Extract the (x, y) coordinate from the center of the cell holding the provided text.  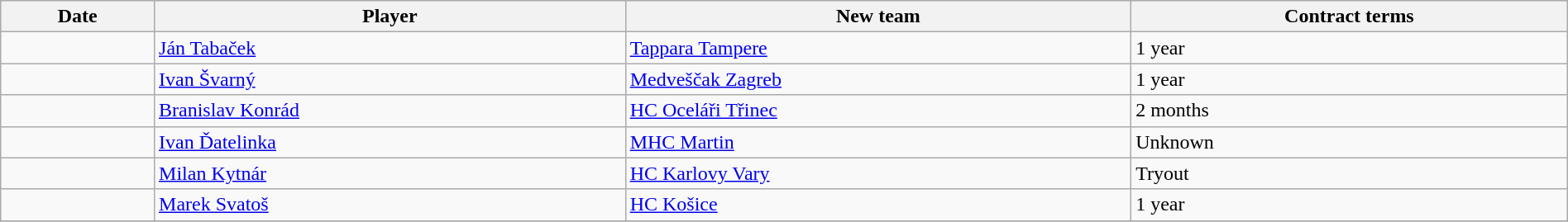
Date (78, 17)
2 months (1350, 111)
Branislav Konrád (390, 111)
Unknown (1350, 142)
Ján Tabaček (390, 48)
Medveščak Zagreb (878, 79)
Tryout (1350, 173)
Milan Kytnár (390, 173)
Marek Svatoš (390, 205)
Player (390, 17)
HC Oceláři Třinec (878, 111)
Tappara Tampere (878, 48)
Contract terms (1350, 17)
Ivan Švarný (390, 79)
HC Karlovy Vary (878, 173)
New team (878, 17)
MHC Martin (878, 142)
Ivan Ďatelinka (390, 142)
HC Košice (878, 205)
